From the cell containing the given text, extract its center point as [X, Y] coordinate. 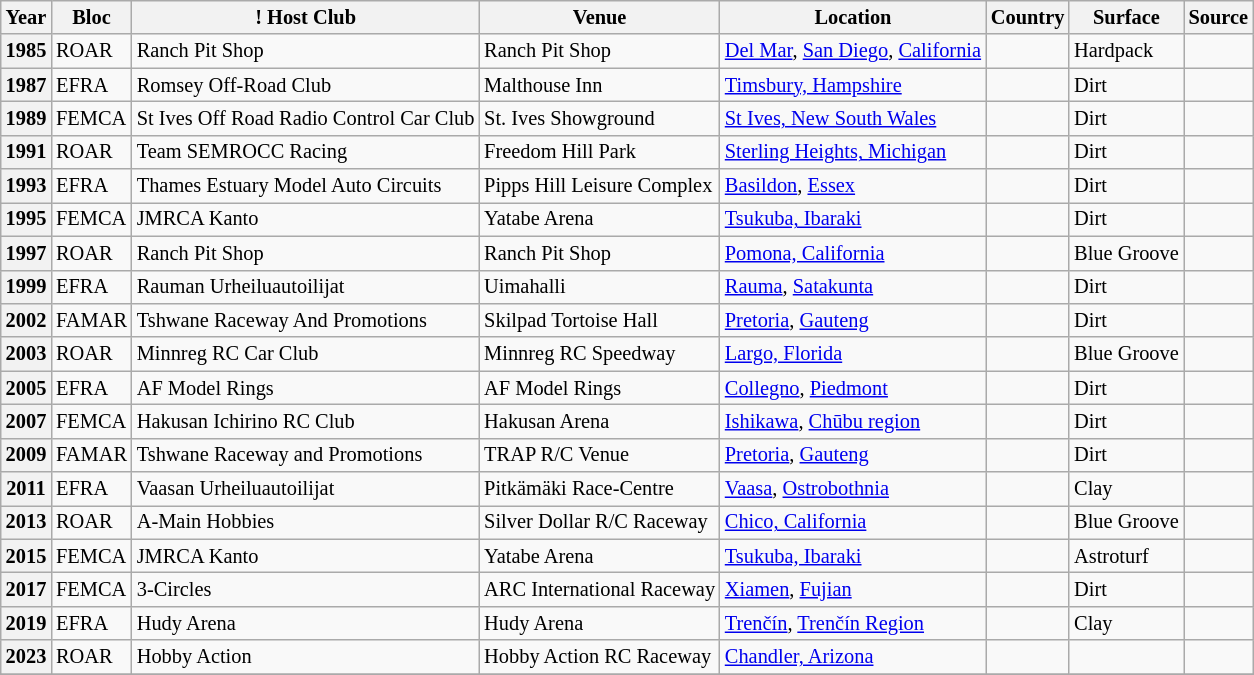
Vaasan Urheiluautoilijat [306, 489]
Venue [600, 17]
3-Circles [306, 589]
Bloc [92, 17]
2009 [26, 455]
2002 [26, 320]
Malthouse Inn [600, 85]
1987 [26, 85]
2007 [26, 421]
1989 [26, 118]
Trenčín, Trenčín Region [853, 623]
Year [26, 17]
Xiamen, Fujian [853, 589]
Hakusan Ichirino RC Club [306, 421]
2017 [26, 589]
2003 [26, 354]
Minnreg RC Speedway [600, 354]
2015 [26, 556]
Source [1218, 17]
St. Ives Showground [600, 118]
Pitkämäki Race-Centre [600, 489]
Romsey Off-Road Club [306, 85]
2013 [26, 522]
Timsbury, Hampshire [853, 85]
Location [853, 17]
A-Main Hobbies [306, 522]
Del Mar, San Diego, California [853, 51]
Chandler, Arizona [853, 657]
Hobby Action [306, 657]
1999 [26, 287]
Freedom Hill Park [600, 152]
Country [1028, 17]
Pipps Hill Leisure Complex [600, 186]
1995 [26, 219]
Thames Estuary Model Auto Circuits [306, 186]
Rauma, Satakunta [853, 287]
ARC International Raceway [600, 589]
2023 [26, 657]
2019 [26, 623]
1991 [26, 152]
Vaasa, Ostrobothnia [853, 489]
Astroturf [1126, 556]
Minnreg RC Car Club [306, 354]
Skilpad Tortoise Hall [600, 320]
1997 [26, 253]
Surface [1126, 17]
1993 [26, 186]
St Ives, New South Wales [853, 118]
Tshwane Raceway and Promotions [306, 455]
Silver Dollar R/C Raceway [600, 522]
Pomona, California [853, 253]
Hakusan Arena [600, 421]
TRAP R/C Venue [600, 455]
Rauman Urheiluautoilijat [306, 287]
St Ives Off Road Radio Control Car Club [306, 118]
Ishikawa, Chūbu region [853, 421]
Collegno, Piedmont [853, 388]
Team SEMROCC Racing [306, 152]
2011 [26, 489]
Largo, Florida [853, 354]
! Host Club [306, 17]
Hobby Action RC Raceway [600, 657]
Basildon, Essex [853, 186]
Uimahalli [600, 287]
2005 [26, 388]
Hardpack [1126, 51]
Tshwane Raceway And Promotions [306, 320]
Chico, California [853, 522]
1985 [26, 51]
Sterling Heights, Michigan [853, 152]
